Detect which cell encompasses the target text, then output its (x, y) center coordinate. 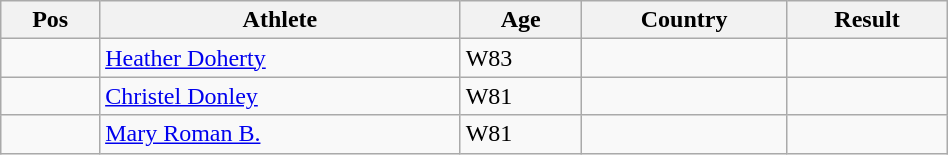
Athlete (280, 20)
Pos (50, 20)
Result (868, 20)
Age (520, 20)
Heather Doherty (280, 58)
Mary Roman B. (280, 134)
W83 (520, 58)
Country (684, 20)
Christel Donley (280, 96)
